Capture the cell that displays the provided text and extract its [x, y] central coordinate. 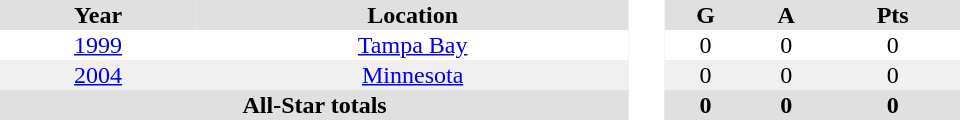
Minnesota [412, 75]
1999 [98, 45]
All-Star totals [314, 105]
Pts [892, 15]
A [786, 15]
G [706, 15]
Year [98, 15]
2004 [98, 75]
Tampa Bay [412, 45]
Location [412, 15]
